From the cell containing the given text, extract its center point as (X, Y) coordinate. 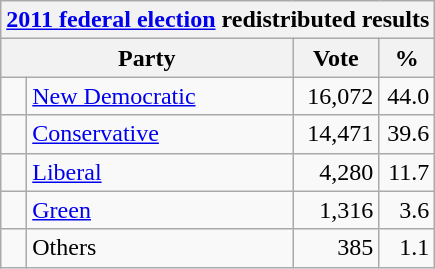
14,471 (336, 134)
Vote (336, 58)
39.6 (407, 134)
3.6 (407, 210)
16,072 (336, 96)
New Democratic (160, 96)
4,280 (336, 172)
Others (160, 248)
44.0 (407, 96)
1.1 (407, 248)
Liberal (160, 172)
385 (336, 248)
1,316 (336, 210)
Party (147, 58)
2011 federal election redistributed results (218, 20)
11.7 (407, 172)
Conservative (160, 134)
Green (160, 210)
% (407, 58)
